Find where the given text appears and provide that cell's center as (X, Y) coordinate. 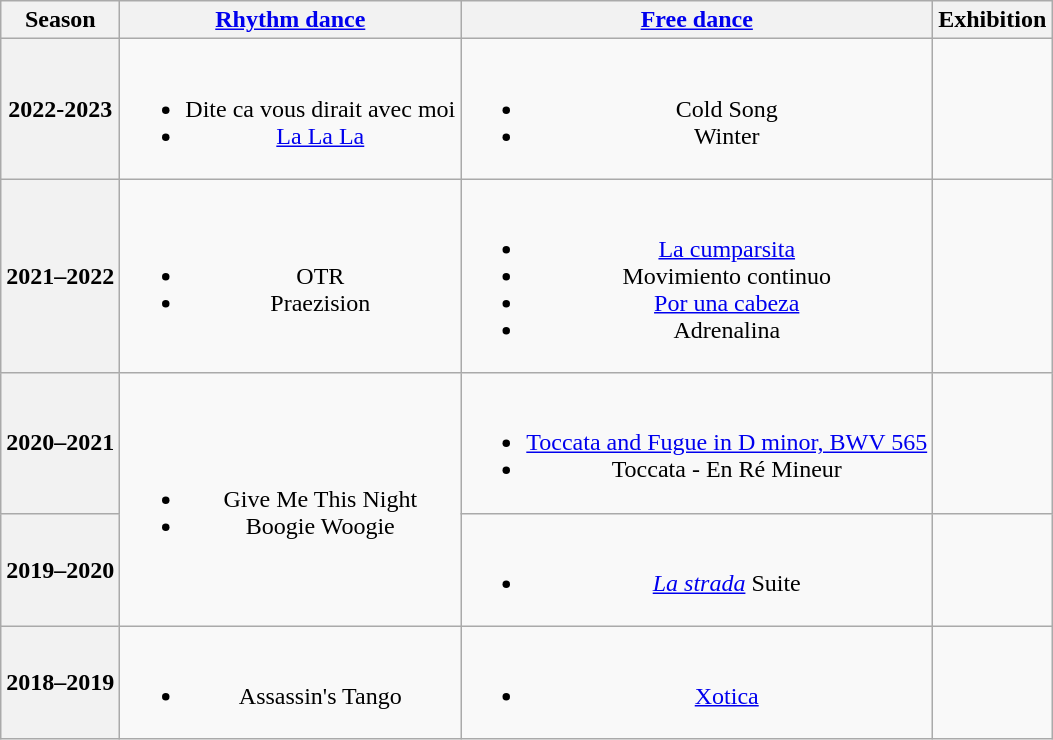
2022-2023 (60, 109)
2021–2022 (60, 276)
2019–2020 (60, 570)
Xotica (697, 682)
La strada Suite (697, 570)
Give Me This Night Boogie Woogie (290, 500)
Toccata and Fugue in D minor, BWV 565 Toccata - En Ré Mineur (697, 443)
Dite ca vous dirait avec moi La La La (290, 109)
2018–2019 (60, 682)
Exhibition (992, 20)
La cumparsita Movimiento continuo Por una cabeza Adrenalina (697, 276)
Rhythm dance (290, 20)
Season (60, 20)
OTR Praezision (290, 276)
Free dance (697, 20)
Cold Song Winter (697, 109)
2020–2021 (60, 443)
Assassin's Tango (290, 682)
